Return (x, y) of the center of cell containing provided text 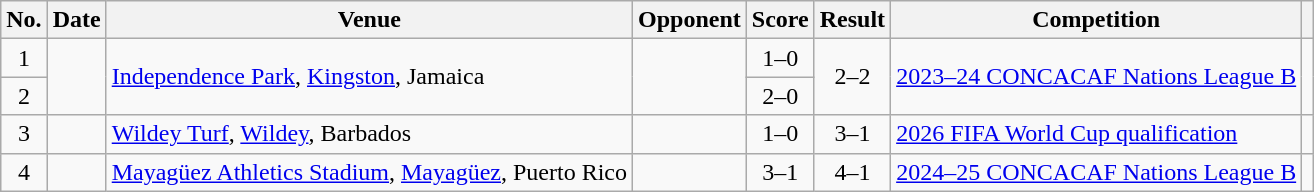
Opponent (690, 20)
No. (24, 20)
Competition (1096, 20)
1 (24, 58)
Wildey Turf, Wildey, Barbados (369, 134)
Independence Park, Kingston, Jamaica (369, 77)
2–2 (852, 77)
2 (24, 96)
Result (852, 20)
4 (24, 172)
Venue (369, 20)
3 (24, 134)
2–0 (780, 96)
Score (780, 20)
Date (76, 20)
2023–24 CONCACAF Nations League B (1096, 77)
Mayagüez Athletics Stadium, Mayagüez, Puerto Rico (369, 172)
4–1 (852, 172)
2024–25 CONCACAF Nations League B (1096, 172)
2026 FIFA World Cup qualification (1096, 134)
